Output the [X, Y] coordinate of the center of the cell containing the given text.  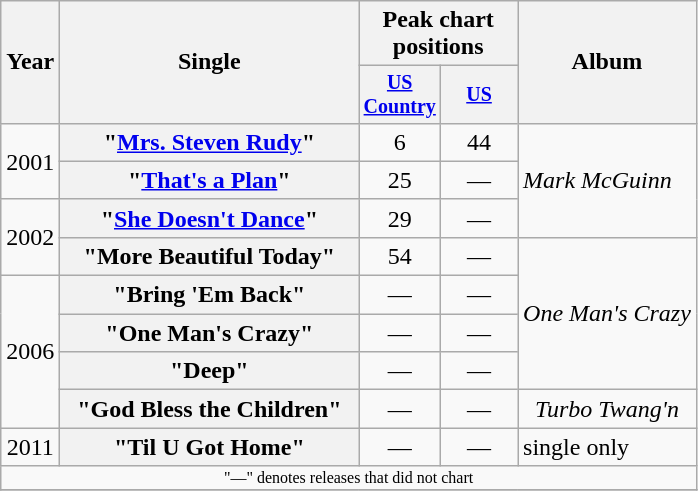
Peak chartpositions [438, 34]
"She Doesn't Dance" [210, 218]
US Country [400, 94]
Mark McGuinn [608, 180]
"Mrs. Steven Rudy" [210, 142]
44 [480, 142]
single only [608, 447]
Album [608, 62]
Turbo Twang'n [608, 409]
"—" denotes releases that did not chart [349, 478]
"Deep" [210, 371]
54 [400, 256]
6 [400, 142]
"Til U Got Home" [210, 447]
29 [400, 218]
US [480, 94]
25 [400, 180]
Single [210, 62]
2006 [30, 352]
"God Bless the Children" [210, 409]
Year [30, 62]
2001 [30, 161]
"Bring 'Em Back" [210, 295]
2011 [30, 447]
"That's a Plan" [210, 180]
"More Beautiful Today" [210, 256]
2002 [30, 237]
"One Man's Crazy" [210, 333]
One Man's Crazy [608, 313]
